Locate the cell with the specified text and output its (X, Y) center coordinate. 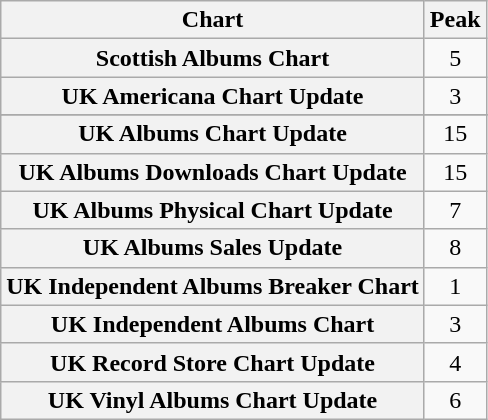
UK Vinyl Albums Chart Update (213, 400)
UK Albums Sales Update (213, 248)
6 (455, 400)
UK Albums Downloads Chart Update (213, 172)
4 (455, 362)
Peak (455, 20)
UK Independent Albums Breaker Chart (213, 286)
Chart (213, 20)
Scottish Albums Chart (213, 58)
5 (455, 58)
7 (455, 210)
UK Albums Physical Chart Update (213, 210)
UK Record Store Chart Update (213, 362)
8 (455, 248)
1 (455, 286)
UK Independent Albums Chart (213, 324)
UK Americana Chart Update (213, 96)
UK Albums Chart Update (213, 134)
